Detect which cell encompasses the target text, then output its [x, y] center coordinate. 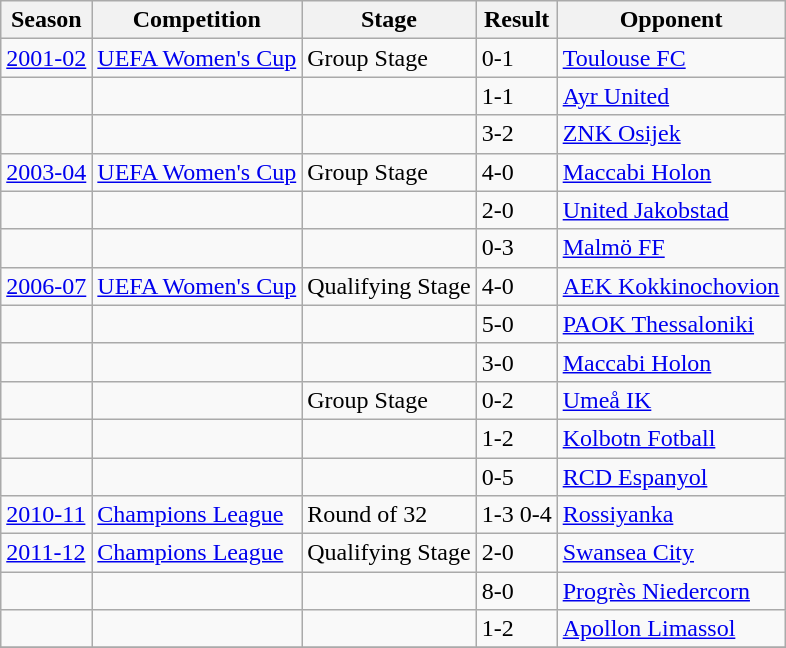
3-2 [516, 134]
Season [46, 20]
RCD Espanyol [671, 477]
1-1 [516, 96]
Competition [197, 20]
Toulouse FC [671, 58]
8-0 [516, 591]
AEK Kokkinochovion [671, 286]
Round of 32 [389, 515]
Kolbotn Fotball [671, 438]
Ayr United [671, 96]
ZNK Osijek [671, 134]
0-3 [516, 248]
1-3 0-4 [516, 515]
Result [516, 20]
United Jakobstad [671, 210]
Opponent [671, 20]
0-2 [516, 400]
5-0 [516, 324]
2010-11 [46, 515]
Stage [389, 20]
Umeå IK [671, 400]
PAOK Thessaloniki [671, 324]
Swansea City [671, 553]
2011-12 [46, 553]
2006-07 [46, 286]
2003-04 [46, 172]
0-5 [516, 477]
Progrès Niedercorn [671, 591]
Apollon Limassol [671, 629]
Rossiyanka [671, 515]
0-1 [516, 58]
2001-02 [46, 58]
3-0 [516, 362]
Malmö FF [671, 248]
